Scan for the cell matching the given text and deliver its (X, Y) coordinate at center. 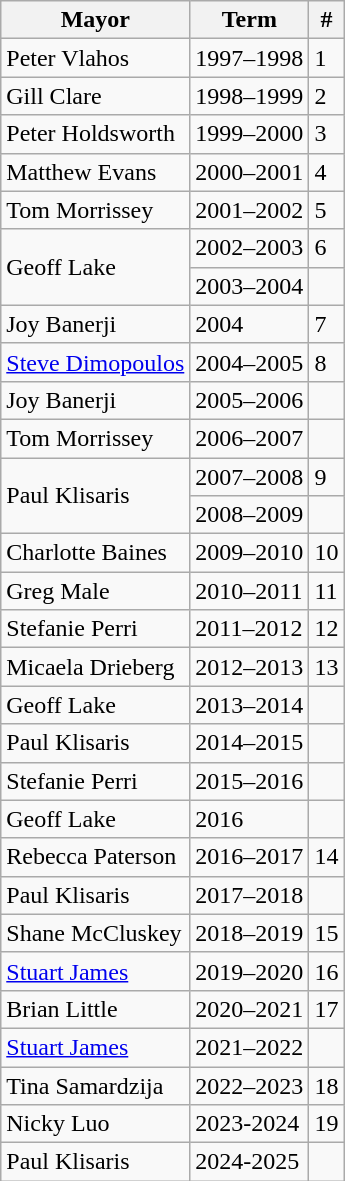
Term (250, 20)
3 (326, 134)
Peter Holdsworth (96, 134)
2004 (250, 324)
2000–2001 (250, 172)
18 (326, 1085)
14 (326, 857)
2005–2006 (250, 400)
Micaela Drieberg (96, 667)
2013–2014 (250, 705)
11 (326, 591)
12 (326, 629)
5 (326, 210)
2009–2010 (250, 553)
Rebecca Paterson (96, 857)
2018–2019 (250, 933)
19 (326, 1124)
2012–2013 (250, 667)
2016 (250, 819)
17 (326, 1009)
2022–2023 (250, 1085)
6 (326, 248)
1 (326, 58)
Nicky Luo (96, 1124)
# (326, 20)
Matthew Evans (96, 172)
Greg Male (96, 591)
9 (326, 477)
2021–2022 (250, 1047)
2001–2002 (250, 210)
2014–2015 (250, 743)
2002–2003 (250, 248)
2003–2004 (250, 286)
2007–2008 (250, 477)
7 (326, 324)
2008–2009 (250, 515)
16 (326, 971)
2011–2012 (250, 629)
Steve Dimopoulos (96, 362)
1999–2000 (250, 134)
2004–2005 (250, 362)
Peter Vlahos (96, 58)
8 (326, 362)
1997–1998 (250, 58)
Gill Clare (96, 96)
2020–2021 (250, 1009)
2024-2025 (250, 1162)
2019–2020 (250, 971)
2 (326, 96)
2010–2011 (250, 591)
2006–2007 (250, 438)
1998–1999 (250, 96)
2015–2016 (250, 781)
2016–2017 (250, 857)
2017–2018 (250, 895)
Charlotte Baines (96, 553)
15 (326, 933)
Tina Samardzija (96, 1085)
Mayor (96, 20)
10 (326, 553)
2023-2024 (250, 1124)
Shane McCluskey (96, 933)
4 (326, 172)
13 (326, 667)
Brian Little (96, 1009)
